Find where the given text appears and provide that cell's center as [x, y] coordinate. 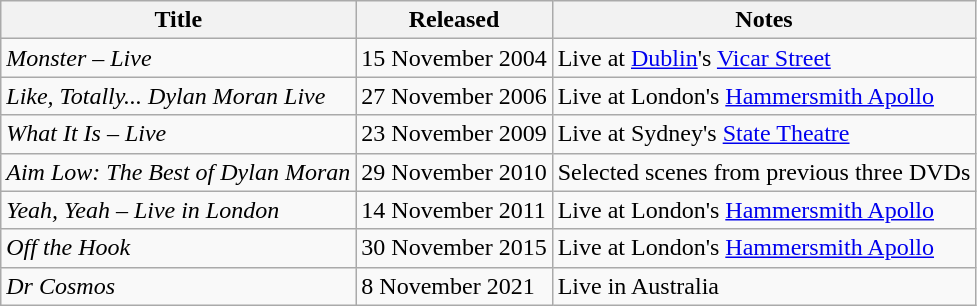
29 November 2010 [454, 172]
8 November 2021 [454, 286]
Notes [764, 20]
15 November 2004 [454, 58]
Live in Australia [764, 286]
23 November 2009 [454, 134]
What It Is – Live [178, 134]
Like, Totally... Dylan Moran Live [178, 96]
Yeah, Yeah – Live in London [178, 210]
30 November 2015 [454, 248]
Aim Low: The Best of Dylan Moran [178, 172]
Title [178, 20]
14 November 2011 [454, 210]
Off the Hook [178, 248]
Live at Sydney's State Theatre [764, 134]
Monster – Live [178, 58]
Live at Dublin's Vicar Street [764, 58]
Selected scenes from previous three DVDs [764, 172]
Released [454, 20]
27 November 2006 [454, 96]
Dr Cosmos [178, 286]
